Scan for the cell matching the given text and deliver its (x, y) coordinate at center. 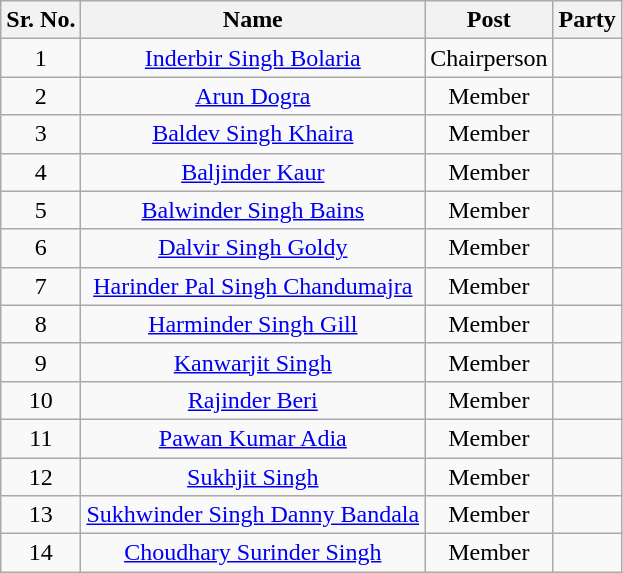
Arun Dogra (253, 96)
4 (41, 172)
Choudhary Surinder Singh (253, 553)
2 (41, 96)
Baldev Singh Khaira (253, 134)
Sukhjit Singh (253, 477)
Sr. No. (41, 20)
9 (41, 362)
Harminder Singh Gill (253, 324)
Name (253, 20)
10 (41, 400)
Dalvir Singh Goldy (253, 248)
12 (41, 477)
3 (41, 134)
Balwinder Singh Bains (253, 210)
6 (41, 248)
14 (41, 553)
Baljinder Kaur (253, 172)
Rajinder Beri (253, 400)
Harinder Pal Singh Chandumajra (253, 286)
13 (41, 515)
Chairperson (489, 58)
Party (587, 20)
Kanwarjit Singh (253, 362)
7 (41, 286)
Sukhwinder Singh Danny Bandala (253, 515)
Inderbir Singh Bolaria (253, 58)
Pawan Kumar Adia (253, 438)
8 (41, 324)
5 (41, 210)
11 (41, 438)
Post (489, 20)
1 (41, 58)
